Scan for the cell matching the given text and deliver its (x, y) coordinate at center. 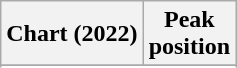
Peakposition (189, 34)
Chart (2022) (72, 34)
